Return the (X, Y) coordinate for the center point of the cell that contains the specified text.  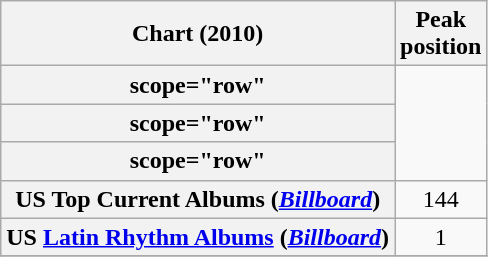
US Top Current Albums (Billboard) (198, 199)
US Latin Rhythm Albums (Billboard) (198, 237)
Chart (2010) (198, 34)
1 (441, 237)
144 (441, 199)
Peakposition (441, 34)
